Determine the [x, y] coordinate at the center of the cell enclosing the given text.  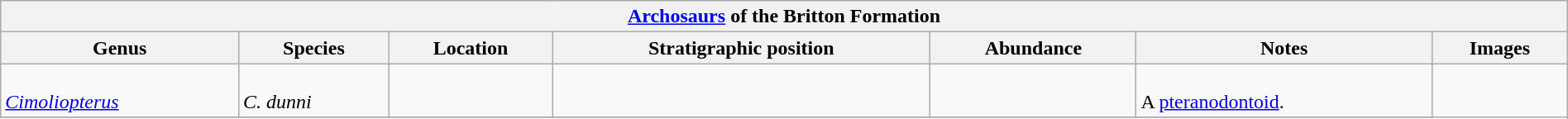
Images [1499, 48]
Genus [120, 48]
Notes [1284, 48]
Stratigraphic position [741, 48]
Cimoliopterus [120, 91]
Archosaurs of the Britton Formation [784, 17]
Location [470, 48]
Species [314, 48]
A pteranodontoid. [1284, 91]
Abundance [1034, 48]
C. dunni [314, 91]
